Search for the cell housing the specified text and yield its [X, Y] center coordinate. 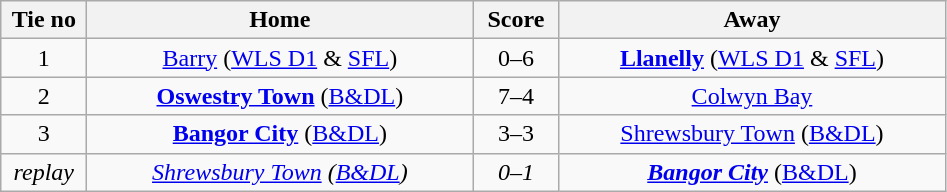
1 [44, 58]
3 [44, 134]
replay [44, 172]
0–1 [516, 172]
3–3 [516, 134]
Tie no [44, 20]
0–6 [516, 58]
Score [516, 20]
Colwyn Bay [752, 96]
Away [752, 20]
Llanelly (WLS D1 & SFL) [752, 58]
Barry (WLS D1 & SFL) [280, 58]
Home [280, 20]
Oswestry Town (B&DL) [280, 96]
7–4 [516, 96]
2 [44, 96]
